Search for the cell housing the specified text and yield its (x, y) center coordinate. 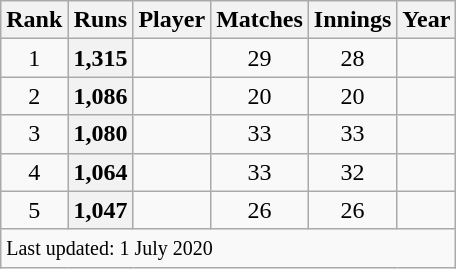
Year (426, 20)
Player (172, 20)
Last updated: 1 July 2020 (228, 248)
1,086 (100, 96)
Runs (100, 20)
Rank (34, 20)
1,064 (100, 172)
1 (34, 58)
28 (352, 58)
Innings (352, 20)
5 (34, 210)
1,047 (100, 210)
29 (260, 58)
4 (34, 172)
3 (34, 134)
Matches (260, 20)
32 (352, 172)
1,315 (100, 58)
1,080 (100, 134)
2 (34, 96)
